Identify which cell holds the provided text, then report its (x, y) central coordinate. 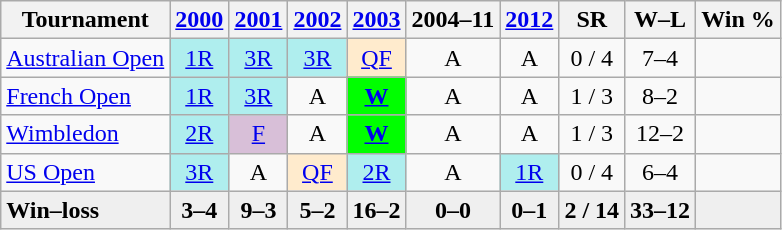
2001 (258, 20)
33–12 (660, 210)
Tournament (86, 20)
16–2 (376, 210)
Win–loss (86, 210)
12–2 (660, 134)
3–4 (200, 210)
7–4 (660, 58)
0–1 (530, 210)
2 / 14 (592, 210)
9–3 (258, 210)
6–4 (660, 172)
US Open (86, 172)
2002 (318, 20)
5–2 (318, 210)
W–L (660, 20)
Australian Open (86, 58)
8–2 (660, 96)
SR (592, 20)
0–0 (453, 210)
2012 (530, 20)
French Open (86, 96)
2000 (200, 20)
2003 (376, 20)
Win % (738, 20)
2004–11 (453, 20)
Wimbledon (86, 134)
F (258, 134)
